Identify which cell holds the provided text, then report its (X, Y) central coordinate. 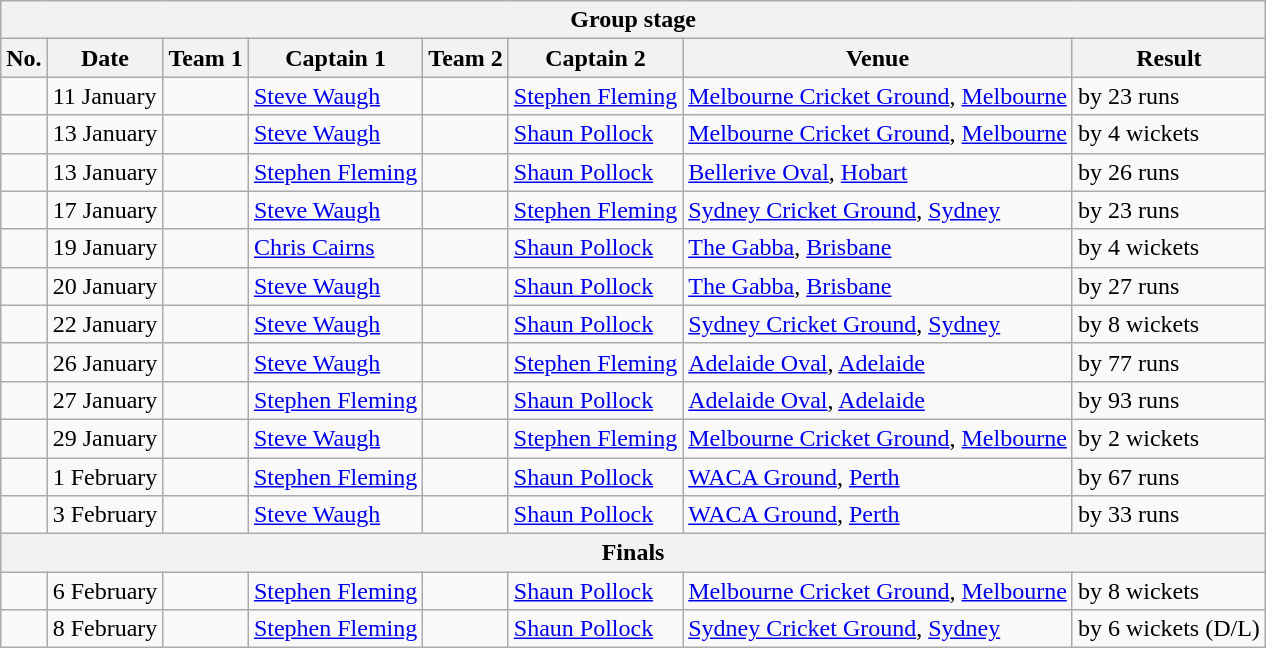
Bellerive Oval, Hobart (878, 172)
19 January (105, 248)
Captain 1 (335, 58)
20 January (105, 286)
No. (24, 58)
17 January (105, 210)
Captain 2 (595, 58)
by 6 wickets (D/L) (1168, 629)
Venue (878, 58)
Team 2 (466, 58)
29 January (105, 438)
3 February (105, 515)
8 February (105, 629)
by 67 runs (1168, 477)
Group stage (634, 20)
6 February (105, 591)
by 93 runs (1168, 400)
1 February (105, 477)
by 26 runs (1168, 172)
Result (1168, 58)
Finals (634, 553)
Date (105, 58)
26 January (105, 362)
11 January (105, 96)
by 27 runs (1168, 286)
Chris Cairns (335, 248)
27 January (105, 400)
Team 1 (206, 58)
by 77 runs (1168, 362)
by 2 wickets (1168, 438)
22 January (105, 324)
by 33 runs (1168, 515)
